Locate the cell with the specified text and output its (X, Y) center coordinate. 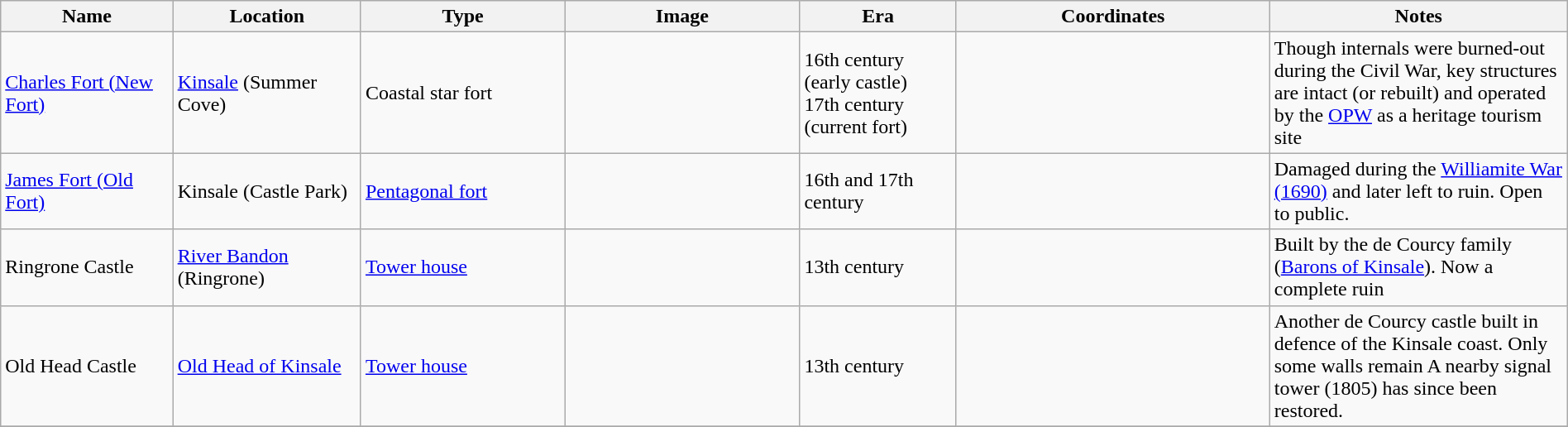
16th century (early castle)17th century (current fort) (878, 93)
Notes (1418, 17)
River Bandon (Ringrone) (266, 267)
Though internals were burned-out during the Civil War, key structures are intact (or rebuilt) and operated by the OPW as a heritage tourism site (1418, 93)
Image (682, 17)
James Fort (Old Fort) (87, 191)
Pentagonal fort (462, 191)
Name (87, 17)
Another de Courcy castle built in defence of the Kinsale coast. Only some walls remain A nearby signal tower (1805) has since been restored. (1418, 366)
Coordinates (1113, 17)
Kinsale (Summer Cove) (266, 93)
Era (878, 17)
Type (462, 17)
Kinsale (Castle Park) (266, 191)
Old Head Castle (87, 366)
Ringrone Castle (87, 267)
Coastal star fort (462, 93)
Old Head of Kinsale (266, 366)
16th and 17th century (878, 191)
Charles Fort (New Fort) (87, 93)
Location (266, 17)
Damaged during the Williamite War (1690) and later left to ruin. Open to public. (1418, 191)
Built by the de Courcy family (Barons of Kinsale). Now a complete ruin (1418, 267)
